Scan for the cell matching the given text and deliver its [x, y] coordinate at center. 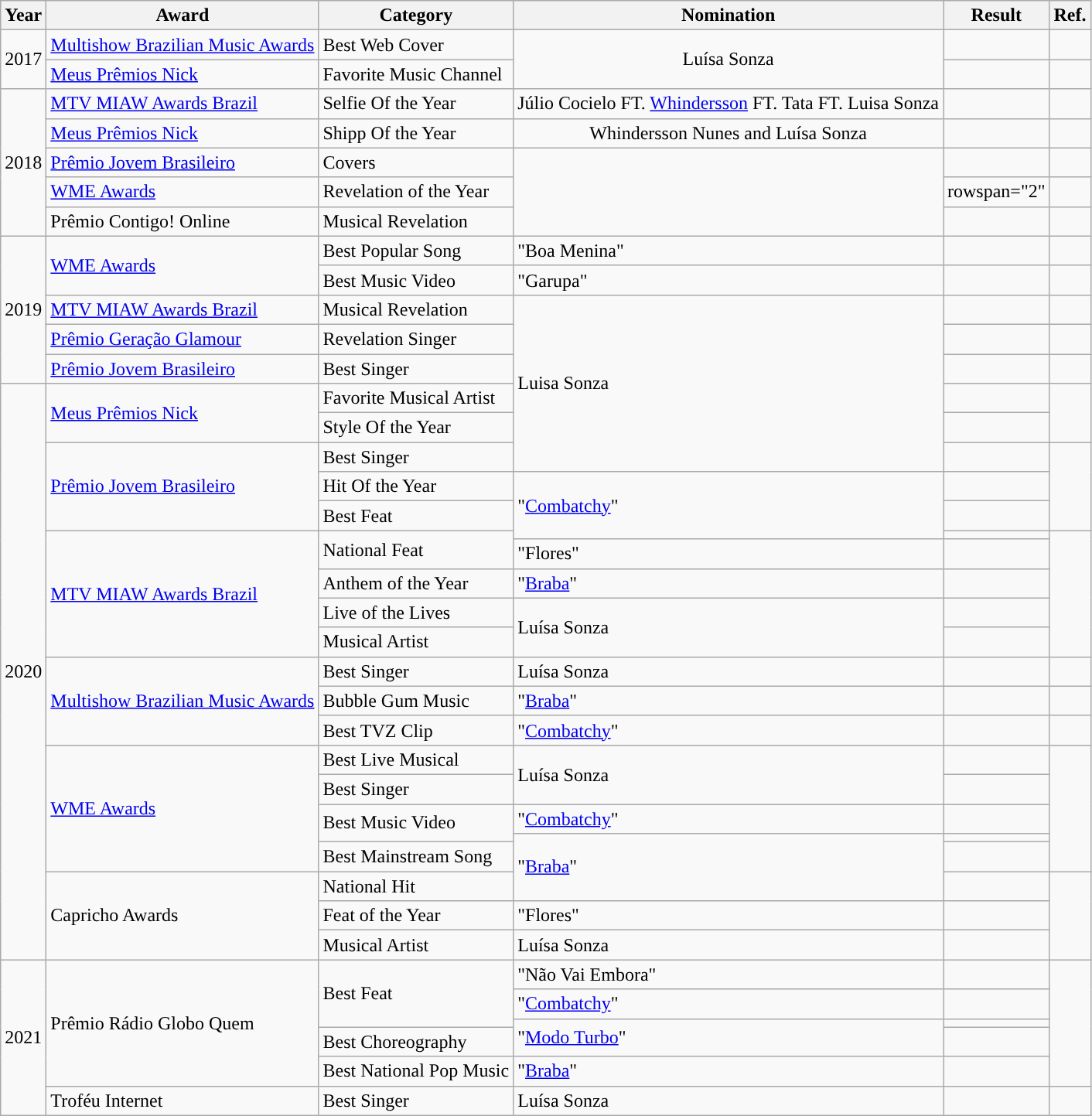
Favorite Music Channel [416, 74]
Revelation of the Year [416, 192]
Best Choreography [416, 1042]
Hit Of the Year [416, 486]
Style Of the Year [416, 428]
rowspan="2" [997, 192]
Covers [416, 162]
Anthem of the Year [416, 583]
Best Popular Song [416, 251]
"Garupa" [729, 280]
2020 [23, 671]
"Modo Turbo" [729, 1038]
National Hit [416, 886]
Live of the Lives [416, 613]
Best Mainstream Song [416, 857]
2018 [23, 162]
Prêmio Rádio Globo Quem [183, 1022]
Bubble Gum Music [416, 701]
2021 [23, 1038]
Prêmio Contigo! Online [183, 221]
National Feat [416, 549]
"Boa Menina" [729, 251]
2017 [23, 60]
Award [183, 15]
Result [997, 15]
Revelation Singer [416, 339]
Best National Pop Music [416, 1071]
Júlio Cocielo FT. Whindersson FT. Tata FT. Luisa Sonza [729, 104]
Capricho Awards [183, 916]
Favorite Musical Artist [416, 398]
Year [23, 15]
Nomination [729, 15]
Selfie Of the Year [416, 104]
Category [416, 15]
Best TVZ Clip [416, 730]
Shipp Of the Year [416, 133]
Feat of the Year [416, 916]
Luisa Sonza [729, 383]
Ref. [1070, 15]
Whindersson Nunes and Luísa Sonza [729, 133]
2019 [23, 309]
"Não Vai Embora" [729, 974]
Best Live Musical [416, 759]
Troféu Internet [183, 1101]
Best Web Cover [416, 45]
Prêmio Geração Glamour [183, 339]
